Find where the given text appears and provide that cell's center as (X, Y) coordinate. 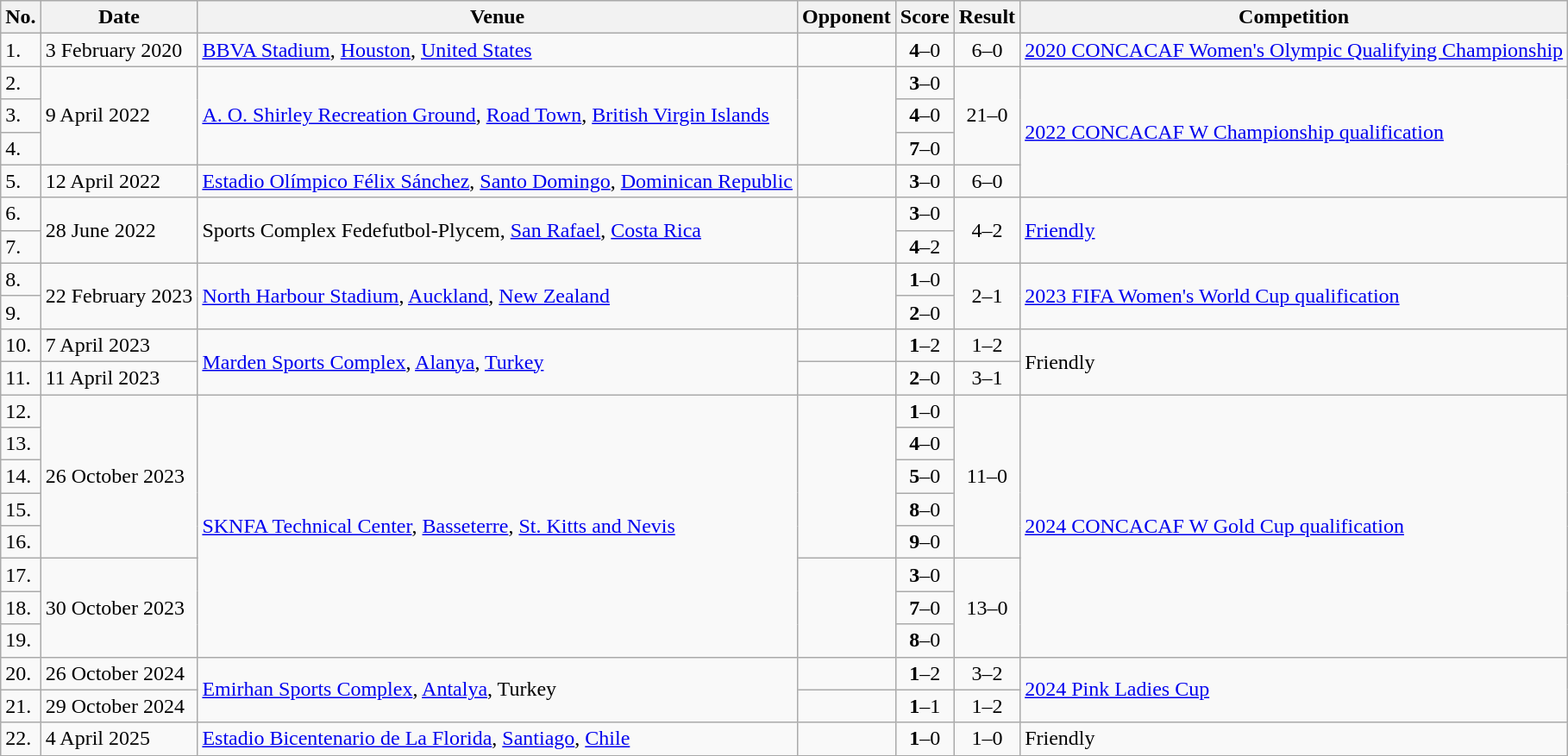
26 October 2023 (119, 477)
19. (21, 640)
30 October 2023 (119, 608)
7 April 2023 (119, 345)
20. (21, 673)
3. (21, 116)
14. (21, 477)
18. (21, 608)
Venue (498, 17)
Date (119, 17)
2024 CONCACAF W Gold Cup qualification (1294, 526)
1–1 (925, 706)
No. (21, 17)
A. O. Shirley Recreation Ground, Road Town, British Virgin Islands (498, 116)
Result (987, 17)
12. (21, 411)
13–0 (987, 608)
5–0 (925, 477)
17. (21, 575)
Competition (1294, 17)
21–0 (987, 116)
4 April 2025 (119, 739)
13. (21, 444)
28 June 2022 (119, 230)
22 February 2023 (119, 296)
1. (21, 50)
Score (925, 17)
SKNFA Technical Center, Basseterre, St. Kitts and Nevis (498, 526)
Marden Sports Complex, Alanya, Turkey (498, 361)
6. (21, 214)
Estadio Bicentenario de La Florida, Santiago, Chile (498, 739)
11 April 2023 (119, 378)
11–0 (987, 477)
3 February 2020 (119, 50)
3–1 (987, 378)
16. (21, 542)
2–1 (987, 296)
2022 CONCACAF W Championship qualification (1294, 132)
Opponent (846, 17)
9–0 (925, 542)
10. (21, 345)
12 April 2022 (119, 181)
8. (21, 279)
2023 FIFA Women's World Cup qualification (1294, 296)
2020 CONCACAF Women's Olympic Qualifying Championship (1294, 50)
15. (21, 509)
26 October 2024 (119, 673)
Estadio Olímpico Félix Sánchez, Santo Domingo, Dominican Republic (498, 181)
22. (21, 739)
21. (21, 706)
11. (21, 378)
5. (21, 181)
Sports Complex Fedefutbol-Plycem, San Rafael, Costa Rica (498, 230)
2. (21, 83)
9 April 2022 (119, 116)
2024 Pink Ladies Cup (1294, 690)
29 October 2024 (119, 706)
7. (21, 247)
4. (21, 148)
North Harbour Stadium, Auckland, New Zealand (498, 296)
BBVA Stadium, Houston, United States (498, 50)
3–2 (987, 673)
Emirhan Sports Complex, Antalya, Turkey (498, 690)
9. (21, 312)
